Extract the [x, y] coordinate from the center of the cell holding the provided text.  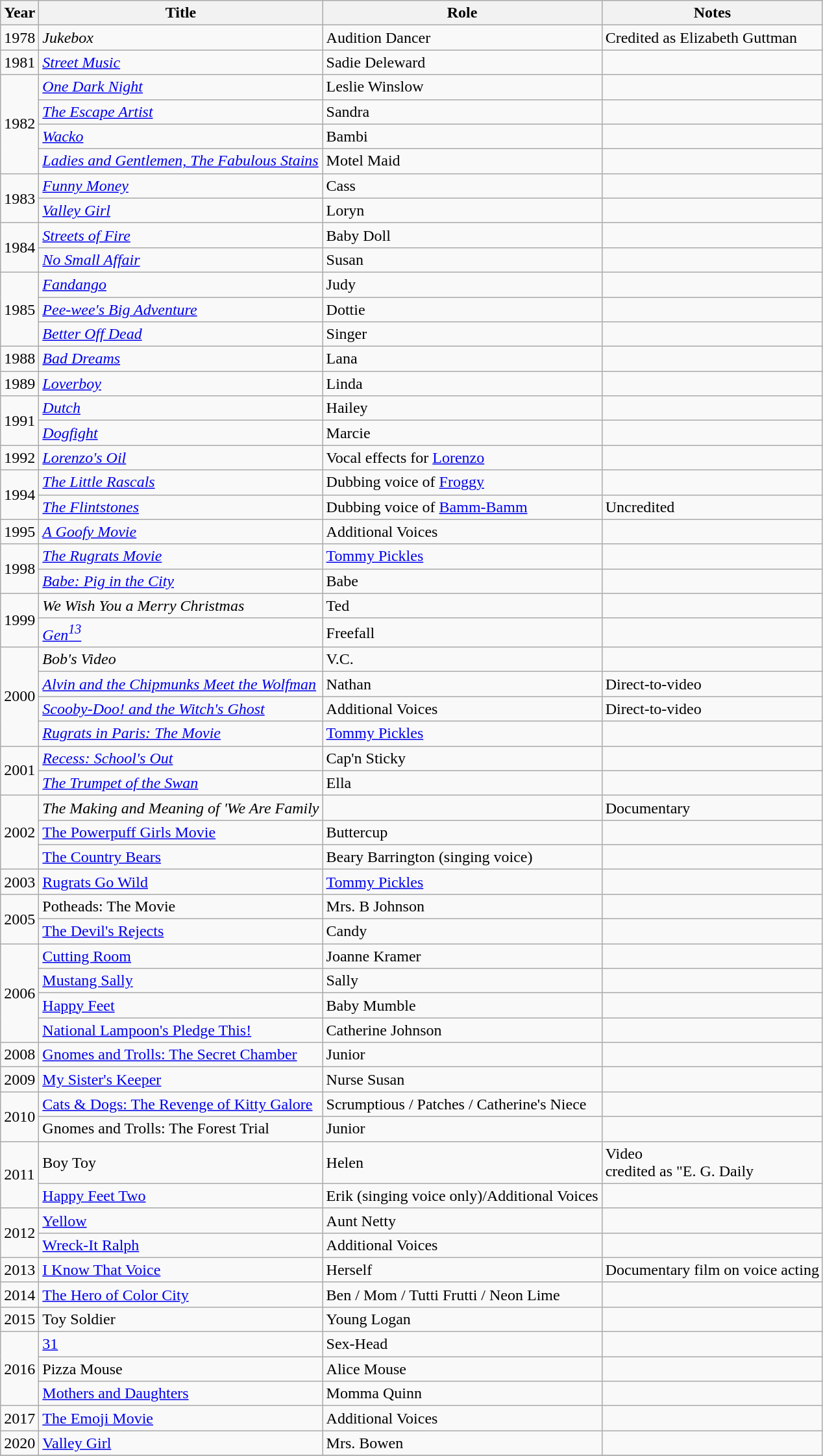
The Making and Meaning of 'We Are Family [180, 808]
I Know That Voice [180, 1270]
Sally [462, 981]
Leslie Winslow [462, 87]
No Small Affair [180, 260]
Judy [462, 284]
Wreck-It Ralph [180, 1245]
Candy [462, 932]
The Hero of Color City [180, 1294]
Mothers and Daughters [180, 1394]
2020 [19, 1443]
Hailey [462, 408]
My Sister's Keeper [180, 1080]
Cap'n Sticky [462, 758]
A Goofy Movie [180, 532]
1998 [19, 569]
2010 [19, 1117]
Alvin and the Chipmunks Meet the Wolfman [180, 684]
Ted [462, 606]
1982 [19, 124]
1991 [19, 421]
2001 [19, 771]
1978 [19, 38]
Funny Money [180, 186]
Babe [462, 581]
Audition Dancer [462, 38]
Toy Soldier [180, 1319]
One Dark Night [180, 87]
Motel Maid [462, 161]
Joanne Kramer [462, 956]
Sadie Deleward [462, 62]
V.C. [462, 660]
2017 [19, 1418]
Wacko [180, 136]
Catherine Johnson [462, 1030]
Bad Dreams [180, 359]
Mrs. B Johnson [462, 906]
Vocal effects for Lorenzo [462, 458]
Baby Doll [462, 235]
Scrumptious / Patches / Catherine's Niece [462, 1104]
Credited as Elizabeth Guttman [712, 38]
Scooby-Doo! and the Witch's Ghost [180, 709]
Street Music [180, 62]
We Wish You a Merry Christmas [180, 606]
Singer [462, 334]
Freefall [462, 632]
Uncredited [712, 507]
1989 [19, 384]
1992 [19, 458]
1994 [19, 495]
Boy Toy [180, 1162]
Marcie [462, 433]
2002 [19, 832]
Dubbing voice of Bamm-Bamm [462, 507]
Role [462, 13]
2013 [19, 1270]
Nathan [462, 684]
Dutch [180, 408]
Babe: Pig in the City [180, 581]
Documentary film on voice acting [712, 1270]
The Escape Artist [180, 112]
Rugrats in Paris: The Movie [180, 734]
Sex-Head [462, 1344]
Potheads: The Movie [180, 906]
National Lampoon's Pledge This! [180, 1030]
The Flintstones [180, 507]
Cutting Room [180, 956]
Loverboy [180, 384]
Loryn [462, 210]
1995 [19, 532]
1981 [19, 62]
Videocredited as "E. G. Daily [712, 1162]
Happy Feet Two [180, 1196]
The Rugrats Movie [180, 556]
The Emoji Movie [180, 1418]
Yellow [180, 1220]
Ella [462, 783]
2000 [19, 697]
2008 [19, 1055]
1999 [19, 621]
Fandango [180, 284]
2005 [19, 919]
2015 [19, 1319]
Streets of Fire [180, 235]
Lorenzo's Oil [180, 458]
Linda [462, 384]
Ladies and Gentlemen, The Fabulous Stains [180, 161]
1983 [19, 198]
Young Logan [462, 1319]
Buttercup [462, 832]
The Trumpet of the Swan [180, 783]
Ben / Mom / Tutti Frutti / Neon Lime [462, 1294]
Dottie [462, 310]
Notes [712, 13]
Cats & Dogs: The Revenge of Kitty Galore [180, 1104]
Herself [462, 1270]
Mustang Sally [180, 981]
Alice Mouse [462, 1369]
Beary Barrington (singing voice) [462, 857]
The Little Rascals [180, 482]
Lana [462, 359]
Cass [462, 186]
Sandra [462, 112]
Rugrats Go Wild [180, 882]
2014 [19, 1294]
1984 [19, 247]
Dogfight [180, 433]
2012 [19, 1233]
Momma Quinn [462, 1394]
2006 [19, 993]
Jukebox [180, 38]
2003 [19, 882]
2011 [19, 1175]
Erik (singing voice only)/Additional Voices [462, 1196]
Recess: School's Out [180, 758]
2016 [19, 1369]
The Powerpuff Girls Movie [180, 832]
1985 [19, 309]
Gnomes and Trolls: The Secret Chamber [180, 1055]
Title [180, 13]
Happy Feet [180, 1006]
Helen [462, 1162]
Pizza Mouse [180, 1369]
31 [180, 1344]
Mrs. Bowen [462, 1443]
Nurse Susan [462, 1080]
Gen13 [180, 632]
Year [19, 13]
Gnomes and Trolls: The Forest Trial [180, 1129]
The Devil's Rejects [180, 932]
Susan [462, 260]
2009 [19, 1080]
The Country Bears [180, 857]
Aunt Netty [462, 1220]
Documentary [712, 808]
Baby Mumble [462, 1006]
Pee-wee's Big Adventure [180, 310]
1988 [19, 359]
Better Off Dead [180, 334]
Bambi [462, 136]
Dubbing voice of Froggy [462, 482]
Bob's Video [180, 660]
